Capture the cell that displays the provided text and extract its [x, y] central coordinate. 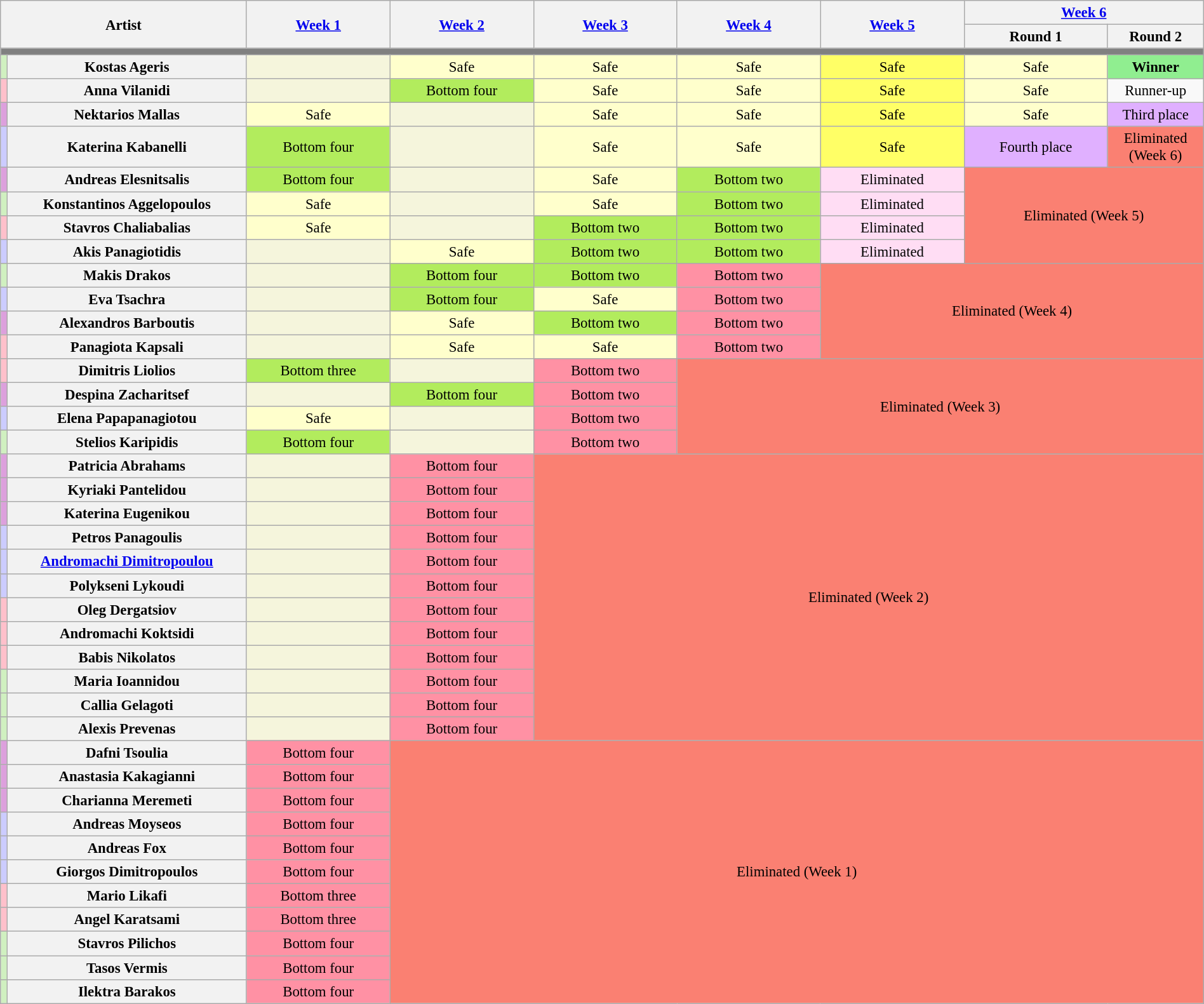
Elena Papapanagiotou [127, 418]
Eliminated (Week 3) [940, 406]
Petros Panagoulis [127, 538]
Tasos Vermis [127, 968]
Anastasia Kakagianni [127, 777]
Week 5 [892, 24]
Dafni Tsoulia [127, 753]
Alexis Prevenas [127, 729]
Andromachi Koktsidi [127, 633]
Katerina Eugenikou [127, 514]
Panagiota Kapsali [127, 347]
Stavros Chaliabalias [127, 227]
Andreas Fox [127, 848]
Eliminated (Week 6) [1156, 147]
Week 4 [749, 24]
Polykseni Lykoudi [127, 586]
Third place [1156, 115]
Giorgos Dimitropoulos [127, 872]
Makis Drakos [127, 275]
Andreas Elesnitsalis [127, 180]
Callia Gelagoti [127, 705]
Mario Likafi [127, 896]
Week 3 [605, 24]
Runner-up [1156, 91]
Stelios Karipidis [127, 443]
Kostas Ageris [127, 67]
Andromachi Dimitropoulou [127, 562]
Alexandros Barboutis [127, 323]
Eliminated (Week 5) [1083, 215]
Week 1 [318, 24]
Katerina Kabanelli [127, 147]
Round 1 [1036, 37]
Eliminated (Week 4) [1012, 311]
Despina Zacharitsef [127, 394]
Artist [123, 24]
Dimitris Liolios [127, 371]
Akis Panagiotidis [127, 251]
Oleg Dergatsiov [127, 610]
Eliminated (Week 2) [869, 597]
Stavros Pilichos [127, 944]
Babis Nikolatos [127, 657]
Patricia Abrahams [127, 466]
Nektarios Mallas [127, 115]
Eliminated (Week 1) [796, 872]
Week 2 [462, 24]
Eva Tsachra [127, 299]
Winner [1156, 67]
Fourth place [1036, 147]
Round 2 [1156, 37]
Charianna Meremeti [127, 801]
Anna Vilanidi [127, 91]
Konstantinos Aggelopoulos [127, 204]
Maria Ioannidou [127, 681]
Week 6 [1083, 13]
Andreas Moyseos [127, 824]
Kyriaki Pantelidou [127, 490]
Angel Karatsami [127, 920]
Ilektra Barakos [127, 991]
